Determine the [X, Y] coordinate at the center of the cell enclosing the given text.  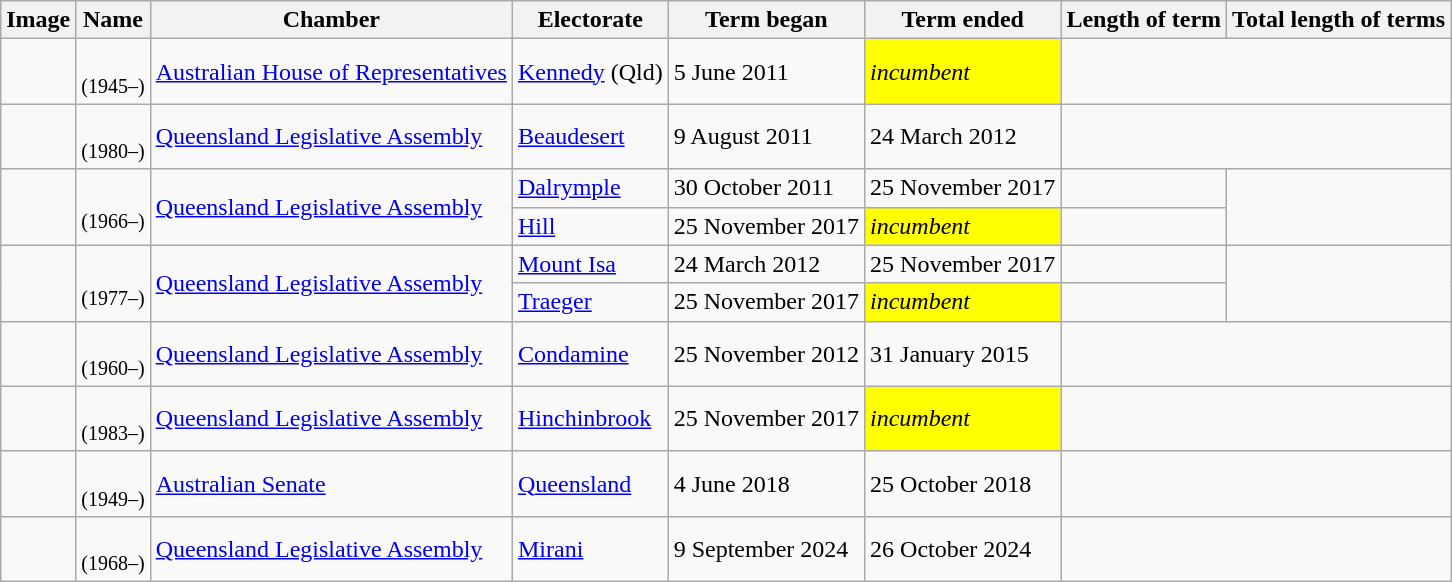
9 September 2024 [766, 548]
(1960–) [113, 354]
4 June 2018 [766, 484]
(1966–) [113, 207]
Mirani [590, 548]
Kennedy (Qld) [590, 72]
Hinchinbrook [590, 418]
Beaudesert [590, 136]
Name [113, 20]
(1968–) [113, 548]
5 June 2011 [766, 72]
(1980–) [113, 136]
(1977–) [113, 283]
Chamber [331, 20]
9 August 2011 [766, 136]
30 October 2011 [766, 188]
Length of term [1144, 20]
Australian House of Representatives [331, 72]
Australian Senate [331, 484]
25 October 2018 [963, 484]
Dalrymple [590, 188]
(1945–) [113, 72]
Condamine [590, 354]
Traeger [590, 302]
Queensland [590, 484]
Image [38, 20]
(1949–) [113, 484]
Term began [766, 20]
25 November 2012 [766, 354]
26 October 2024 [963, 548]
(1983–) [113, 418]
Hill [590, 226]
Total length of terms [1339, 20]
Mount Isa [590, 264]
Term ended [963, 20]
31 January 2015 [963, 354]
Electorate [590, 20]
